From the cell containing the given text, extract its center point as (X, Y) coordinate. 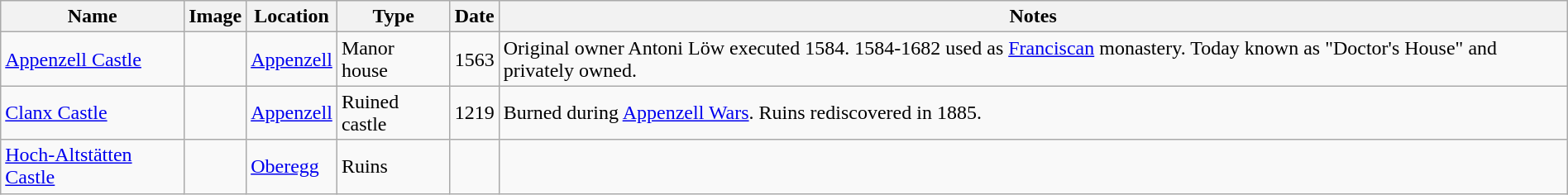
Hoch-Altstätten Castle (93, 167)
Clanx Castle (93, 112)
1219 (475, 112)
Image (215, 17)
Burned during Appenzell Wars. Ruins rediscovered in 1885. (1033, 112)
Ruined castle (394, 112)
Ruins (394, 167)
Name (93, 17)
1563 (475, 59)
Location (292, 17)
Notes (1033, 17)
Appenzell Castle (93, 59)
Type (394, 17)
Oberegg (292, 167)
Date (475, 17)
Manor house (394, 59)
Original owner Antoni Löw executed 1584. 1584-1682 used as Franciscan monastery. Today known as "Doctor's House" and privately owned. (1033, 59)
